From the cell containing the given text, extract its center point as (x, y) coordinate. 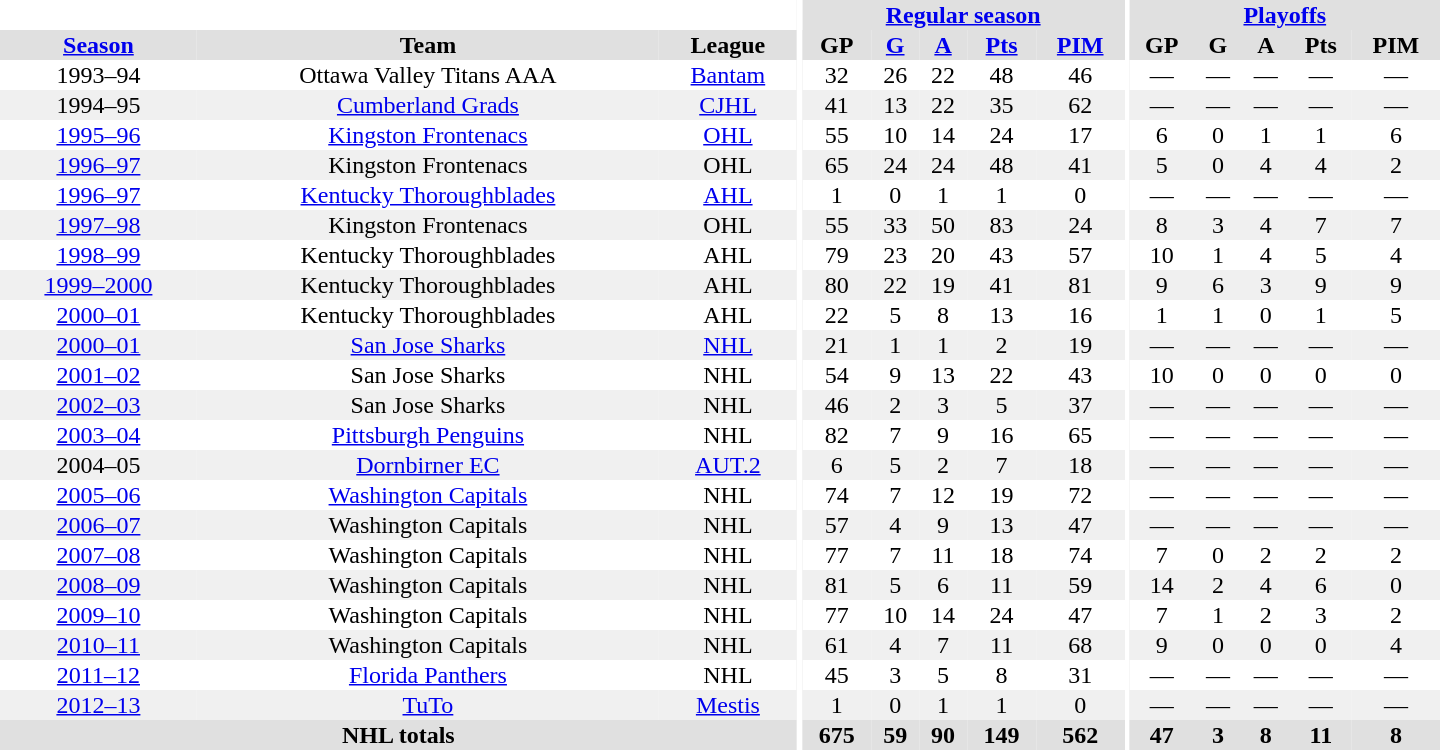
62 (1080, 105)
TuTo (428, 705)
2010–11 (98, 645)
Mestis (728, 705)
82 (836, 435)
Playoffs (1285, 15)
79 (836, 255)
2007–08 (98, 555)
54 (836, 375)
20 (943, 255)
Bantam (728, 75)
12 (943, 495)
NHL totals (398, 735)
AUT.2 (728, 465)
Team (428, 45)
Pittsburgh Penguins (428, 435)
83 (1002, 225)
562 (1080, 735)
1993–94 (98, 75)
149 (1002, 735)
37 (1080, 405)
2008–09 (98, 585)
1997–98 (98, 225)
Dornbirner EC (428, 465)
32 (836, 75)
72 (1080, 495)
45 (836, 675)
1994–95 (98, 105)
2005–06 (98, 495)
21 (836, 345)
68 (1080, 645)
31 (1080, 675)
2001–02 (98, 375)
CJHL (728, 105)
50 (943, 225)
2004–05 (98, 465)
80 (836, 285)
2012–13 (98, 705)
1999–2000 (98, 285)
League (728, 45)
2002–03 (98, 405)
675 (836, 735)
Season (98, 45)
Ottawa Valley Titans AAA (428, 75)
2011–12 (98, 675)
1998–99 (98, 255)
17 (1080, 135)
35 (1002, 105)
1995–96 (98, 135)
Florida Panthers (428, 675)
23 (895, 255)
2009–10 (98, 615)
Cumberland Grads (428, 105)
Regular season (963, 15)
2006–07 (98, 525)
2003–04 (98, 435)
26 (895, 75)
90 (943, 735)
33 (895, 225)
61 (836, 645)
